Return [x, y] of the center of cell containing provided text 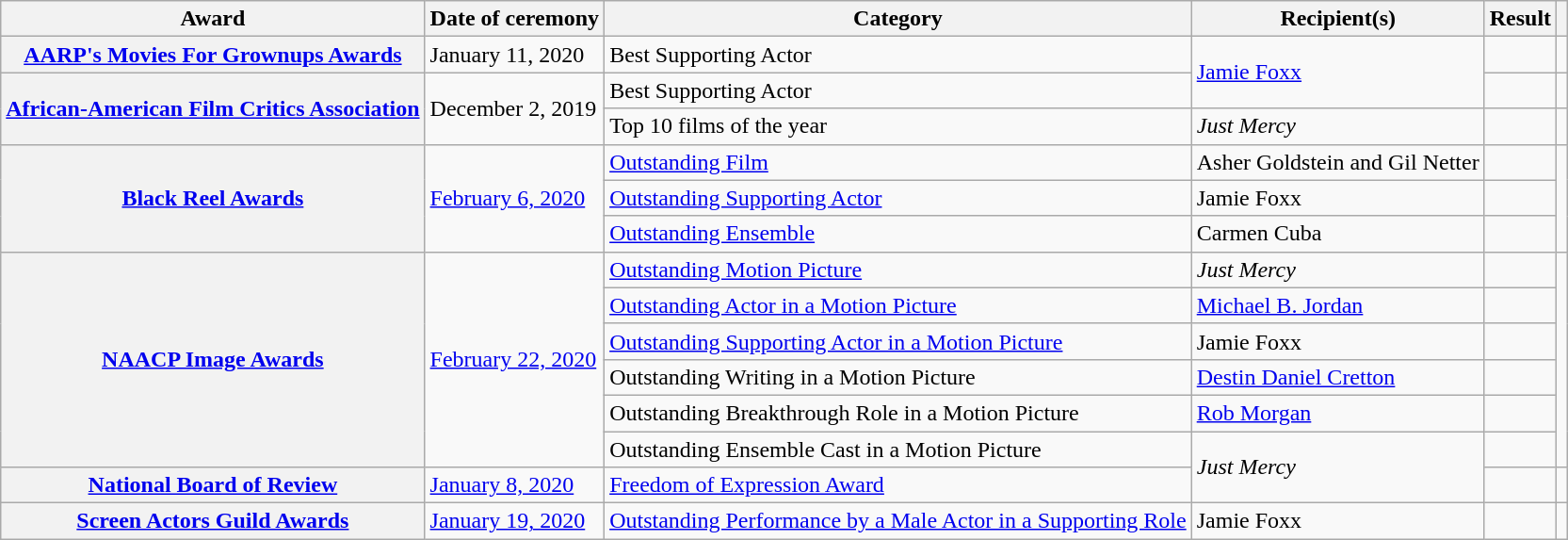
January 19, 2020 [514, 521]
Top 10 films of the year [898, 126]
February 22, 2020 [514, 359]
February 6, 2020 [514, 198]
Outstanding Supporting Actor [898, 198]
Outstanding Supporting Actor in a Motion Picture [898, 341]
Screen Actors Guild Awards [213, 521]
Result [1520, 19]
Michael B. Jordan [1337, 305]
Category [898, 19]
Award [213, 19]
Carmen Cuba [1337, 234]
Outstanding Film [898, 162]
Asher Goldstein and Gil Netter [1337, 162]
January 8, 2020 [514, 485]
Outstanding Writing in a Motion Picture [898, 377]
NAACP Image Awards [213, 359]
Outstanding Performance by a Male Actor in a Supporting Role [898, 521]
December 2, 2019 [514, 108]
Outstanding Actor in a Motion Picture [898, 305]
Outstanding Motion Picture [898, 270]
Recipient(s) [1337, 19]
Black Reel Awards [213, 198]
Rob Morgan [1337, 413]
Date of ceremony [514, 19]
Outstanding Breakthrough Role in a Motion Picture [898, 413]
Destin Daniel Cretton [1337, 377]
January 11, 2020 [514, 55]
AARP's Movies For Grownups Awards [213, 55]
Outstanding Ensemble Cast in a Motion Picture [898, 450]
Outstanding Ensemble [898, 234]
National Board of Review [213, 485]
Freedom of Expression Award [898, 485]
African-American Film Critics Association [213, 108]
